Determine the [x, y] coordinate at the center of the cell enclosing the given text.  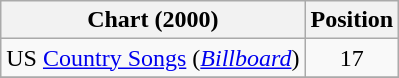
17 [352, 58]
Position [352, 20]
Chart (2000) [153, 20]
US Country Songs (Billboard) [153, 58]
